Pinpoint the cell where the given text exists, returning its (X, Y) midpoint coordinate. 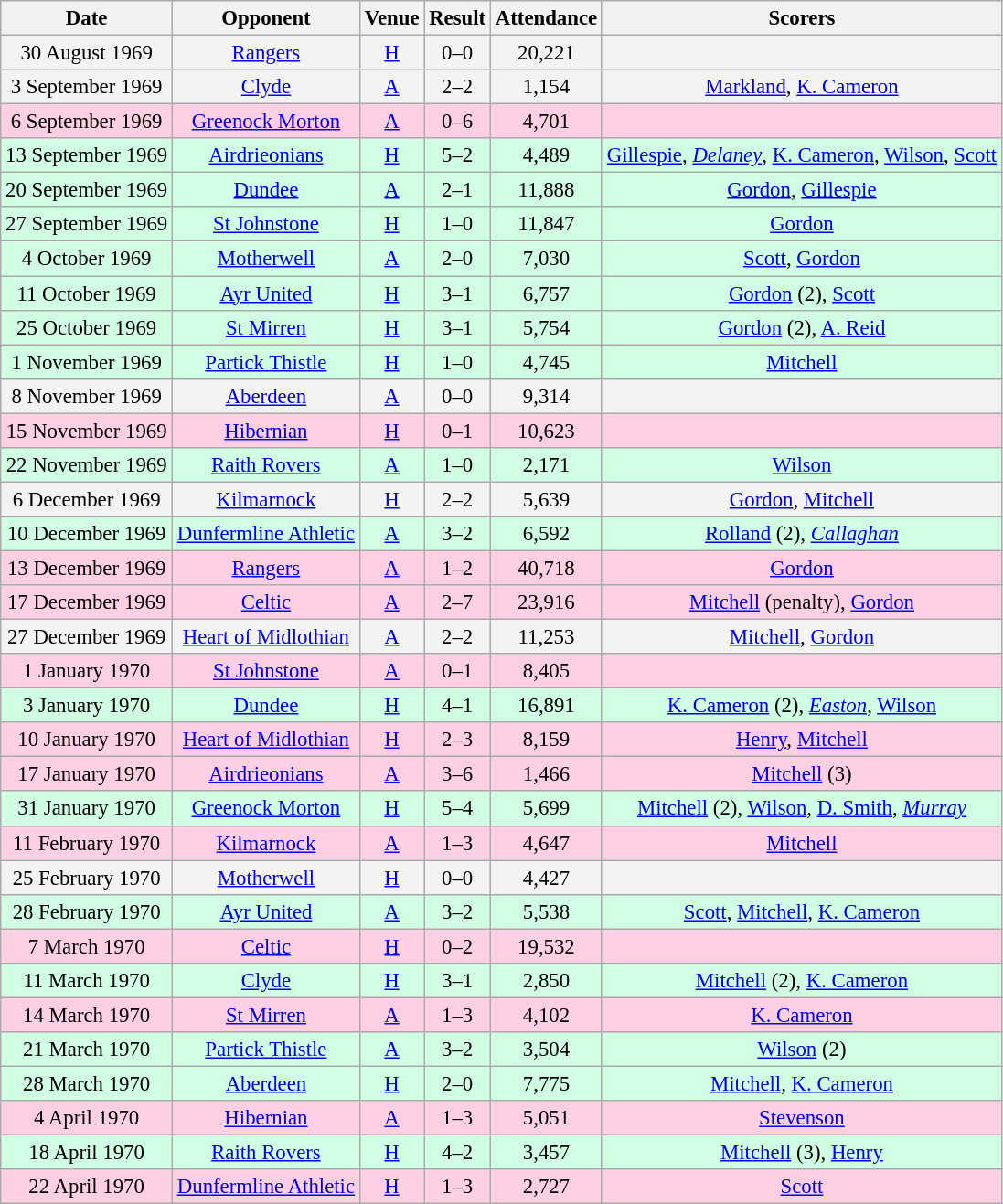
2–3 (457, 740)
K. Cameron (801, 1015)
K. Cameron (2), Easton, Wilson (801, 706)
Mitchell (3) (801, 774)
1 January 1970 (87, 671)
23,916 (546, 602)
Mitchell (3), Henry (801, 1153)
31 January 1970 (87, 809)
Gillespie, Delaney, K. Cameron, Wilson, Scott (801, 155)
2,727 (546, 1187)
30 August 1969 (87, 53)
9,314 (546, 396)
Scott (801, 1187)
6 December 1969 (87, 499)
0–2 (457, 946)
27 September 1969 (87, 224)
22 April 1970 (87, 1187)
3 September 1969 (87, 87)
4,701 (546, 122)
11,253 (546, 637)
40,718 (546, 568)
11 March 1970 (87, 981)
17 January 1970 (87, 774)
Mitchell (2), K. Cameron (801, 981)
Venue (391, 18)
6 September 1969 (87, 122)
3 January 1970 (87, 706)
4,745 (546, 362)
13 December 1969 (87, 568)
Mitchell, K. Cameron (801, 1083)
Gordon (2), A. Reid (801, 327)
Wilson (801, 465)
Attendance (546, 18)
1,154 (546, 87)
Result (457, 18)
25 October 1969 (87, 327)
Markland, K. Cameron (801, 87)
20 September 1969 (87, 190)
5,754 (546, 327)
5,538 (546, 911)
1,466 (546, 774)
25 February 1970 (87, 878)
Gordon (2), Scott (801, 293)
4 April 1970 (87, 1118)
4,647 (546, 843)
21 March 1970 (87, 1050)
2,171 (546, 465)
2–7 (457, 602)
2,850 (546, 981)
5–2 (457, 155)
4–2 (457, 1153)
0–6 (457, 122)
1 November 1969 (87, 362)
11 October 1969 (87, 293)
3–6 (457, 774)
Scorers (801, 18)
14 March 1970 (87, 1015)
19,532 (546, 946)
11 February 1970 (87, 843)
Scott, Mitchell, K. Cameron (801, 911)
11,888 (546, 190)
13 September 1969 (87, 155)
4,102 (546, 1015)
10 January 1970 (87, 740)
7,030 (546, 259)
7 March 1970 (87, 946)
Wilson (2) (801, 1050)
2–1 (457, 190)
Henry, Mitchell (801, 740)
Date (87, 18)
Mitchell, Gordon (801, 637)
18 April 1970 (87, 1153)
8,159 (546, 740)
8 November 1969 (87, 396)
Opponent (267, 18)
17 December 1969 (87, 602)
1–2 (457, 568)
Mitchell (penalty), Gordon (801, 602)
Stevenson (801, 1118)
5–4 (457, 809)
6,592 (546, 534)
10 December 1969 (87, 534)
16,891 (546, 706)
20,221 (546, 53)
28 March 1970 (87, 1083)
Mitchell (2), Wilson, D. Smith, Murray (801, 809)
Gordon, Mitchell (801, 499)
6,757 (546, 293)
5,051 (546, 1118)
8,405 (546, 671)
3,457 (546, 1153)
4,427 (546, 878)
27 December 1969 (87, 637)
3,504 (546, 1050)
4 October 1969 (87, 259)
22 November 1969 (87, 465)
10,623 (546, 431)
4,489 (546, 155)
Rolland (2), Callaghan (801, 534)
7,775 (546, 1083)
5,639 (546, 499)
28 February 1970 (87, 911)
Gordon, Gillespie (801, 190)
4–1 (457, 706)
15 November 1969 (87, 431)
Scott, Gordon (801, 259)
11,847 (546, 224)
5,699 (546, 809)
